Detect which cell encompasses the target text, then output its [X, Y] center coordinate. 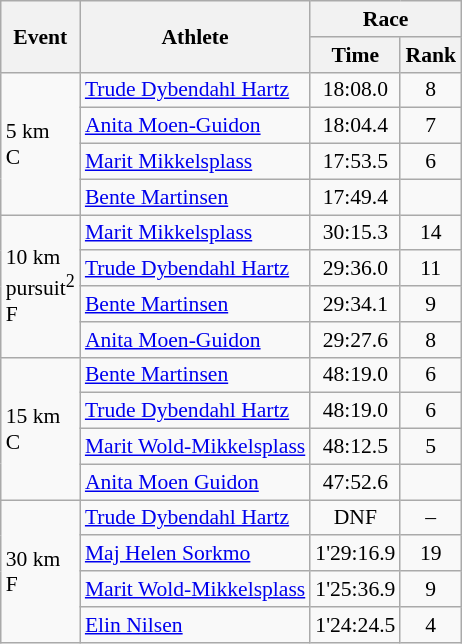
1'29:16.9 [355, 554]
29:34.1 [355, 304]
17:49.4 [355, 197]
11 [430, 269]
Time [355, 55]
Anita Moen Guidon [195, 482]
Maj Helen Sorkmo [195, 554]
7 [430, 126]
10 km pursuit2 F [40, 286]
1'24:24.5 [355, 625]
DNF [355, 518]
5 km C [40, 143]
– [430, 518]
29:27.6 [355, 340]
Elin Nilsen [195, 625]
48:12.5 [355, 447]
30:15.3 [355, 233]
Rank [430, 55]
47:52.6 [355, 482]
19 [430, 554]
30 km F [40, 571]
14 [430, 233]
15 km C [40, 428]
18:08.0 [355, 90]
Event [40, 36]
5 [430, 447]
18:04.4 [355, 126]
4 [430, 625]
1'25:36.9 [355, 589]
Race [386, 19]
17:53.5 [355, 162]
Athlete [195, 36]
29:36.0 [355, 269]
